From the cell containing the given text, extract its center point as (X, Y) coordinate. 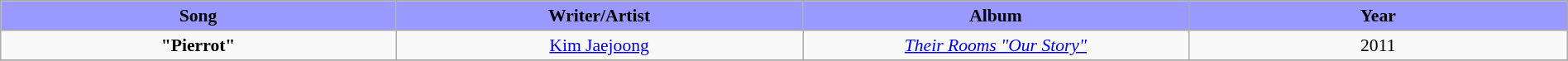
Kim Jaejoong (599, 45)
Song (198, 16)
"Pierrot" (198, 45)
Their Rooms "Our Story" (996, 45)
Album (996, 16)
2011 (1378, 45)
Writer/Artist (599, 16)
Year (1378, 16)
